Determine the [x, y] coordinate at the center of the cell enclosing the given text.  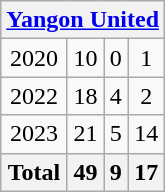
18 [86, 96]
21 [86, 134]
5 [116, 134]
2022 [34, 96]
17 [146, 172]
49 [86, 172]
1 [146, 58]
Yangon United [83, 20]
9 [116, 172]
2023 [34, 134]
2 [146, 96]
0 [116, 58]
Total [34, 172]
2020 [34, 58]
14 [146, 134]
4 [116, 96]
10 [86, 58]
